Find where the given text appears and provide that cell's center as [x, y] coordinate. 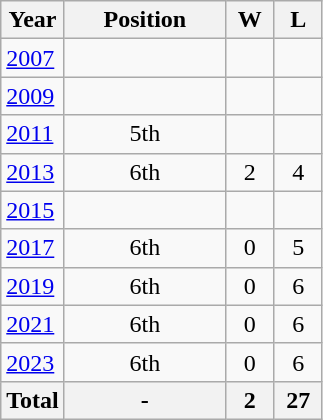
2021 [33, 324]
2013 [33, 172]
2009 [33, 96]
2015 [33, 210]
2017 [33, 248]
W [250, 20]
2007 [33, 58]
5 [298, 248]
L [298, 20]
2023 [33, 362]
27 [298, 400]
Year [33, 20]
Total [33, 400]
Position [144, 20]
2019 [33, 286]
5th [144, 134]
4 [298, 172]
- [144, 400]
2011 [33, 134]
